Extract the [X, Y] coordinate from the center of the cell holding the provided text.  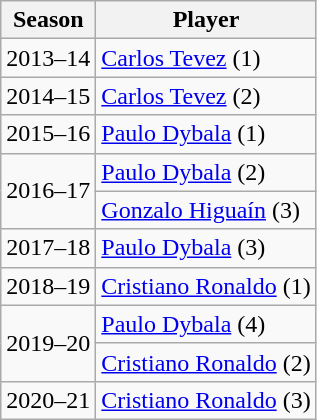
2017–18 [48, 248]
Cristiano Ronaldo (1) [206, 286]
Paulo Dybala (4) [206, 324]
Paulo Dybala (1) [206, 134]
2020–21 [48, 400]
Gonzalo Higuaín (3) [206, 210]
2018–19 [48, 286]
Paulo Dybala (3) [206, 248]
2019–20 [48, 343]
2013–14 [48, 58]
Paulo Dybala (2) [206, 172]
Cristiano Ronaldo (3) [206, 400]
Carlos Tevez (1) [206, 58]
2014–15 [48, 96]
Season [48, 20]
Carlos Tevez (2) [206, 96]
2015–16 [48, 134]
2016–17 [48, 191]
Cristiano Ronaldo (2) [206, 362]
Player [206, 20]
